For the text-containing cell, return its midpoint in (X, Y) coordinate format. 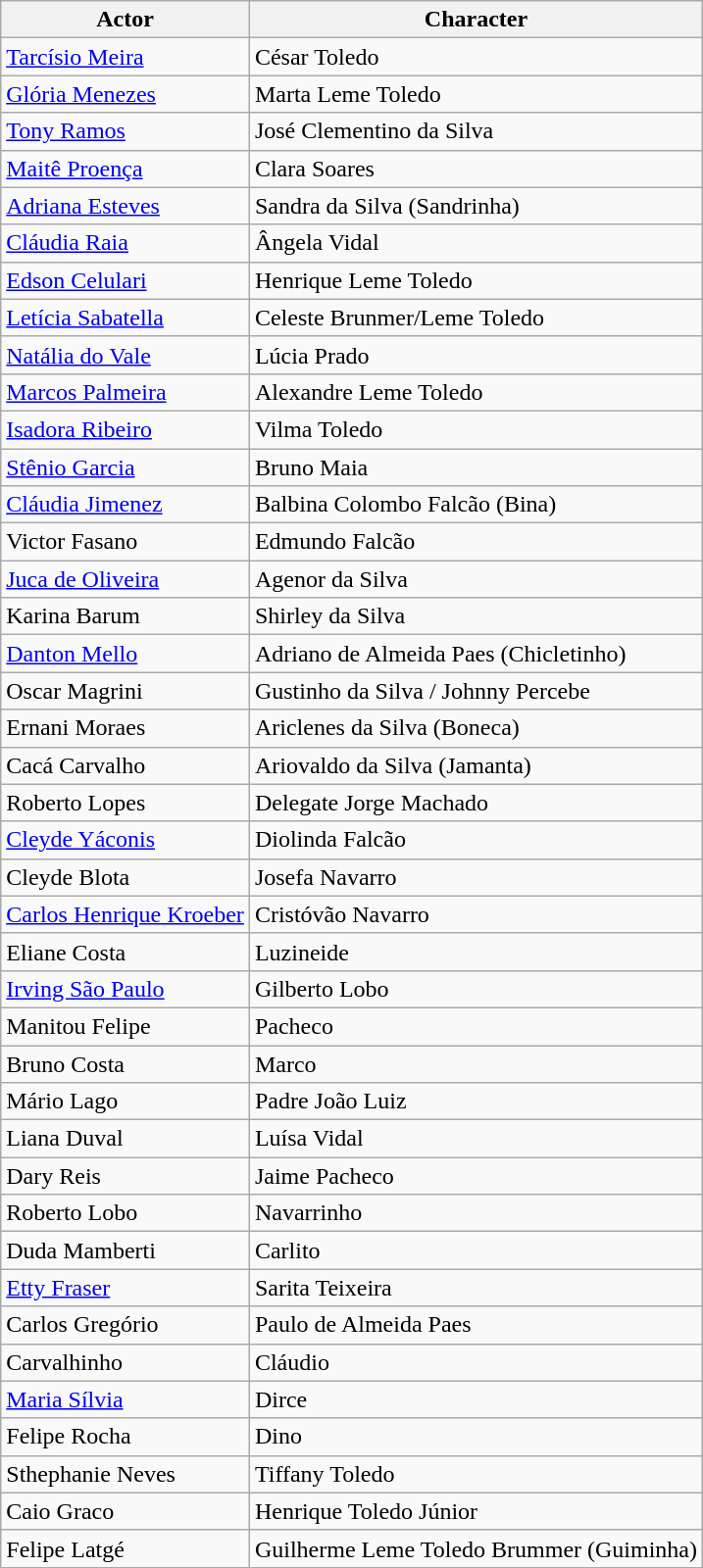
Pacheco (476, 1026)
Liana Duval (126, 1139)
Etty Fraser (126, 1288)
Henrique Toledo Júnior (476, 1511)
Natália do Vale (126, 355)
Adriana Esteves (126, 206)
Tiffany Toledo (476, 1474)
Josefa Navarro (476, 877)
Juca de Oliveira (126, 579)
Ernani Moraes (126, 728)
Clara Soares (476, 169)
Actor (126, 20)
Irving São Paulo (126, 989)
Maria Sílvia (126, 1399)
Eliane Costa (126, 952)
Duda Mamberti (126, 1250)
Marco (476, 1063)
Glória Menezes (126, 94)
Dirce (476, 1399)
Cristóvão Navarro (476, 914)
Carlito (476, 1250)
Marcos Palmeira (126, 392)
Jaime Pacheco (476, 1176)
Alexandre Leme Toledo (476, 392)
Bruno Maia (476, 467)
Danton Mello (126, 654)
Manitou Felipe (126, 1026)
Cleyde Blota (126, 877)
Carlos Henrique Kroeber (126, 914)
Stênio Garcia (126, 467)
Paulo de Almeida Paes (476, 1325)
Vilma Toledo (476, 429)
Letícia Sabatella (126, 318)
Victor Fasano (126, 542)
Adriano de Almeida Paes (Chicletinho) (476, 654)
Dino (476, 1437)
Sandra da Silva (Sandrinha) (476, 206)
Agenor da Silva (476, 579)
Cláudio (476, 1362)
José Clementino da Silva (476, 131)
Gustinho da Silva / Johnny Percebe (476, 691)
Luzineide (476, 952)
Navarrinho (476, 1213)
Edson Celulari (126, 280)
Carlos Gregório (126, 1325)
Dary Reis (126, 1176)
Luísa Vidal (476, 1139)
Shirley da Silva (476, 616)
Gilberto Lobo (476, 989)
Delegate Jorge Machado (476, 803)
Carvalhinho (126, 1362)
Bruno Costa (126, 1063)
Ariclenes da Silva (Boneca) (476, 728)
Celeste Brunmer/Leme Toledo (476, 318)
Lúcia Prado (476, 355)
Isadora Ribeiro (126, 429)
Padre João Luiz (476, 1102)
Guilherme Leme Toledo Brummer (Guiminha) (476, 1548)
Felipe Rocha (126, 1437)
Cláudia Jimenez (126, 505)
Character (476, 20)
César Toledo (476, 57)
Diolinda Falcão (476, 840)
Ariovaldo da Silva (Jamanta) (476, 765)
Cleyde Yáconis (126, 840)
Marta Leme Toledo (476, 94)
Tony Ramos (126, 131)
Oscar Magrini (126, 691)
Roberto Lopes (126, 803)
Edmundo Falcão (476, 542)
Karina Barum (126, 616)
Roberto Lobo (126, 1213)
Felipe Latgé (126, 1548)
Balbina Colombo Falcão (Bina) (476, 505)
Caio Graco (126, 1511)
Henrique Leme Toledo (476, 280)
Cacá Carvalho (126, 765)
Cláudia Raia (126, 243)
Tarcísio Meira (126, 57)
Maitê Proença (126, 169)
Sarita Teixeira (476, 1288)
Ângela Vidal (476, 243)
Sthephanie Neves (126, 1474)
Mário Lago (126, 1102)
